From the cell containing the given text, extract its center point as (x, y) coordinate. 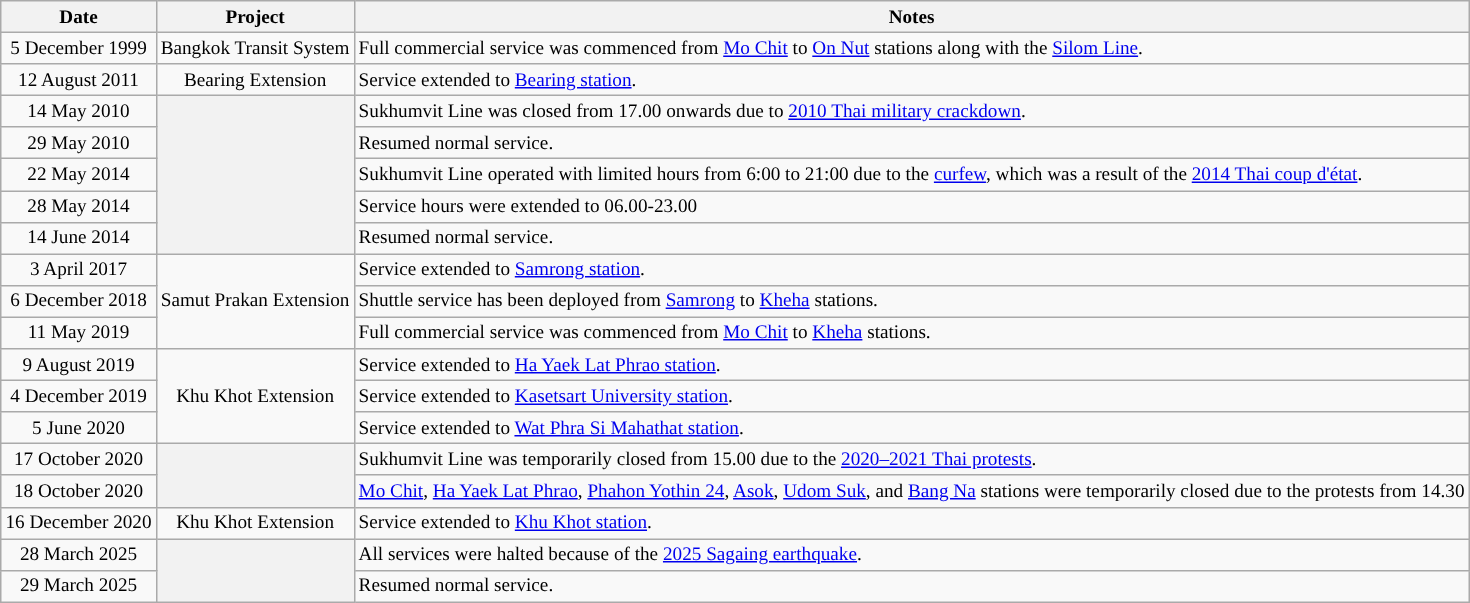
18 October 2020 (78, 491)
Service extended to Khu Khot station. (912, 523)
Date (78, 17)
5 June 2020 (78, 428)
Service extended to Wat Phra Si Mahathat station. (912, 428)
12 August 2011 (78, 80)
Full commercial service was commenced from Mo Chit to Kheha stations. (912, 333)
6 December 2018 (78, 302)
28 May 2014 (78, 207)
9 August 2019 (78, 365)
28 March 2025 (78, 555)
Mo Chit, Ha Yaek Lat Phrao, Phahon Yothin 24, Asok, Udom Suk, and Bang Na stations were temporarily closed due to the protests from 14.30 (912, 491)
Service extended to Kasetsart University station. (912, 396)
3 April 2017 (78, 270)
Bearing Extension (255, 80)
Project (255, 17)
Notes (912, 17)
Sukhumvit Line was temporarily closed from 15.00 due to the 2020–2021 Thai protests. (912, 460)
Service extended to Bearing station. (912, 80)
14 June 2014 (78, 238)
22 May 2014 (78, 175)
Sukhumvit Line was closed from 17.00 onwards due to 2010 Thai military crackdown. (912, 112)
Sukhumvit Line operated with limited hours from 6:00 to 21:00 due to the curfew, which was a result of the 2014 Thai coup d'état. (912, 175)
29 March 2025 (78, 586)
14 May 2010 (78, 112)
Shuttle service has been deployed from Samrong to Kheha stations. (912, 302)
Service extended to Ha Yaek Lat Phrao station. (912, 365)
Full commercial service was commenced from Mo Chit to On Nut stations along with the Silom Line. (912, 48)
Samut Prakan Extension (255, 302)
29 May 2010 (78, 143)
Service extended to Samrong station. (912, 270)
Service hours were extended to 06.00-23.00 (912, 207)
4 December 2019 (78, 396)
5 December 1999 (78, 48)
Bangkok Transit System (255, 48)
All services were halted because of the 2025 Sagaing earthquake. (912, 555)
16 December 2020 (78, 523)
17 October 2020 (78, 460)
11 May 2019 (78, 333)
